Capture the cell that displays the provided text and extract its (X, Y) central coordinate. 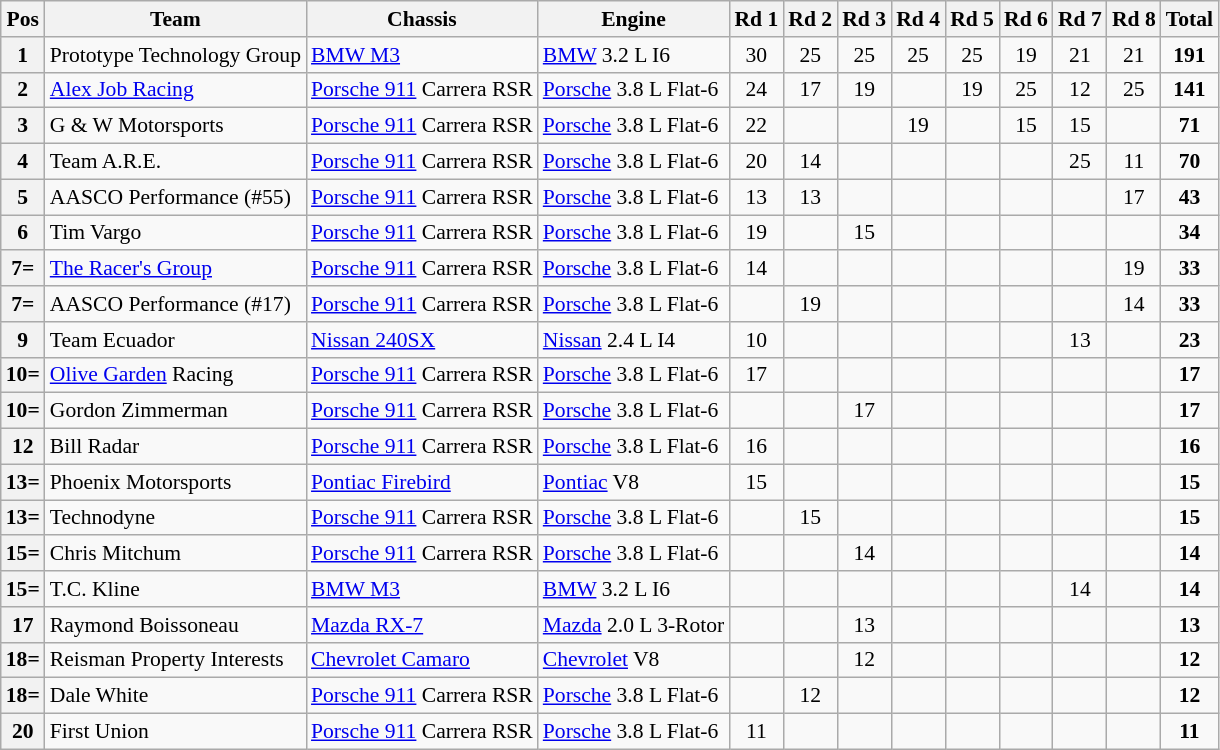
Rd 4 (918, 19)
Team A.R.E. (176, 162)
24 (756, 90)
Raymond Boissoneau (176, 625)
70 (1190, 162)
Dale White (176, 696)
3 (23, 126)
AASCO Performance (#55) (176, 197)
43 (1190, 197)
71 (1190, 126)
Chris Mitchum (176, 554)
Rd 7 (1080, 19)
Nissan 2.4 L I4 (634, 340)
Alex Job Racing (176, 90)
30 (756, 55)
Rd 6 (1026, 19)
Rd 1 (756, 19)
Pos (23, 19)
23 (1190, 340)
Gordon Zimmerman (176, 411)
Chassis (422, 19)
Team Ecuador (176, 340)
10 (756, 340)
141 (1190, 90)
2 (23, 90)
Nissan 240SX (422, 340)
First Union (176, 732)
Technodyne (176, 518)
G & W Motorsports (176, 126)
Bill Radar (176, 447)
Rd 5 (972, 19)
Prototype Technology Group (176, 55)
T.C. Kline (176, 589)
Rd 3 (864, 19)
191 (1190, 55)
Pontiac Firebird (422, 482)
Mazda 2.0 L 3-Rotor (634, 625)
1 (23, 55)
Total (1190, 19)
4 (23, 162)
The Racer's Group (176, 269)
Engine (634, 19)
Phoenix Motorsports (176, 482)
9 (23, 340)
Chevrolet Camaro (422, 660)
34 (1190, 233)
AASCO Performance (#17) (176, 304)
5 (23, 197)
Olive Garden Racing (176, 375)
Tim Vargo (176, 233)
6 (23, 233)
Team (176, 19)
Mazda RX-7 (422, 625)
Reisman Property Interests (176, 660)
Chevrolet V8 (634, 660)
Rd 2 (810, 19)
Pontiac V8 (634, 482)
Rd 8 (1134, 19)
22 (756, 126)
